Find where the given text appears and provide that cell's center as (X, Y) coordinate. 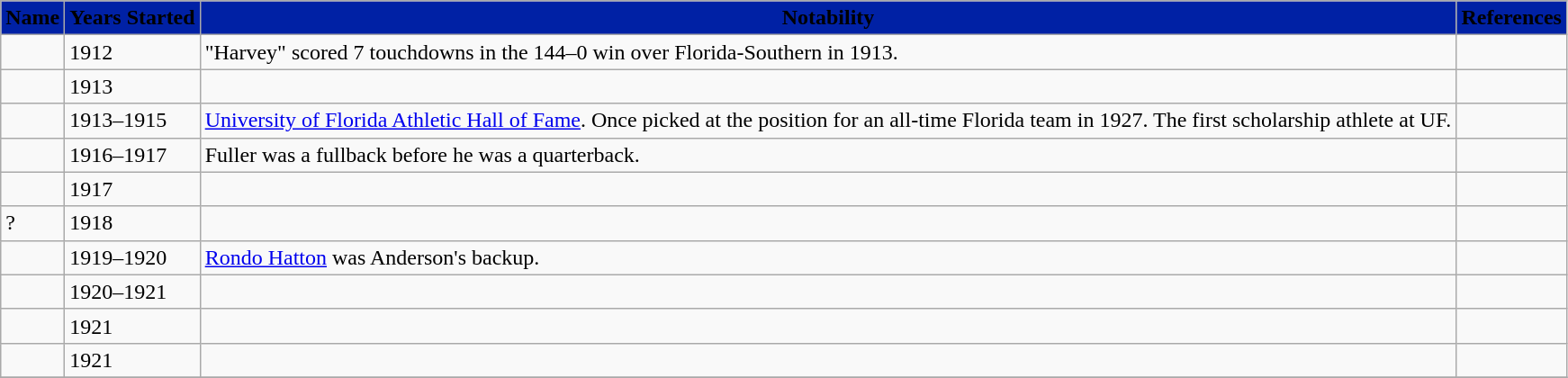
1918 (132, 223)
Years Started (132, 18)
1912 (132, 52)
1917 (132, 189)
Rondo Hatton was Anderson's backup. (828, 257)
Name (32, 18)
1919–1920 (132, 257)
Fuller was a fullback before he was a quarterback. (828, 155)
1916–1917 (132, 155)
University of Florida Athletic Hall of Fame. Once picked at the position for an all-time Florida team in 1927. The first scholarship athlete at UF. (828, 121)
1913 (132, 86)
1920–1921 (132, 292)
Notability (828, 18)
1913–1915 (132, 121)
References (1512, 18)
"Harvey" scored 7 touchdowns in the 144–0 win over Florida-Southern in 1913. (828, 52)
? (32, 223)
